Extract the [x, y] coordinate from the center of the cell holding the provided text.  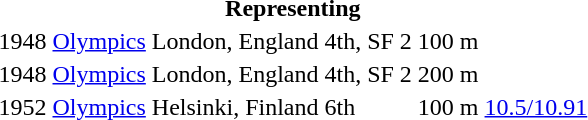
200 m [448, 74]
100 m [448, 41]
